Find where the given text appears and provide that cell's center as (x, y) coordinate. 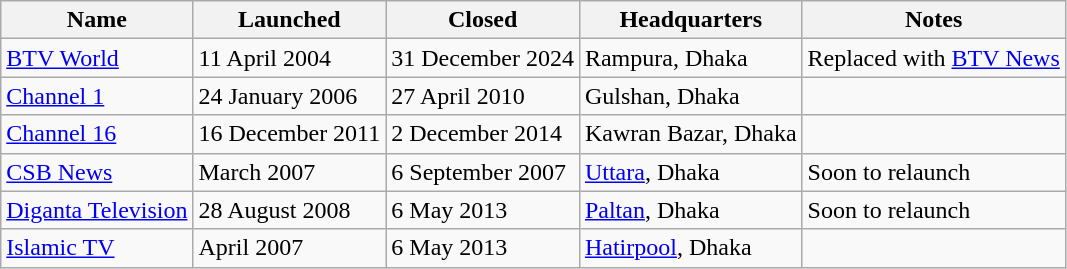
Uttara, Dhaka (690, 172)
March 2007 (290, 172)
Closed (483, 20)
Name (97, 20)
Kawran Bazar, Dhaka (690, 134)
Islamic TV (97, 248)
CSB News (97, 172)
Paltan, Dhaka (690, 210)
Diganta Television (97, 210)
28 August 2008 (290, 210)
27 April 2010 (483, 96)
Hatirpool, Dhaka (690, 248)
24 January 2006 (290, 96)
16 December 2011 (290, 134)
BTV World (97, 58)
Gulshan, Dhaka (690, 96)
11 April 2004 (290, 58)
Headquarters (690, 20)
Channel 16 (97, 134)
Launched (290, 20)
Notes (934, 20)
Channel 1 (97, 96)
6 September 2007 (483, 172)
Rampura, Dhaka (690, 58)
2 December 2014 (483, 134)
Replaced with BTV News (934, 58)
31 December 2024 (483, 58)
April 2007 (290, 248)
